Determine the [x, y] coordinate at the center of the cell enclosing the given text.  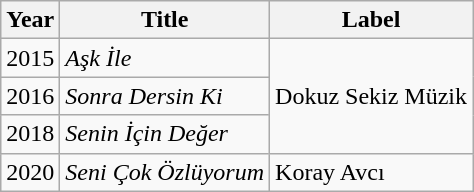
2015 [30, 58]
Seni Çok Özlüyorum [165, 172]
Senin İçin Değer [165, 134]
Aşk İle [165, 58]
Title [165, 20]
Label [372, 20]
2018 [30, 134]
Sonra Dersin Ki [165, 96]
Dokuz Sekiz Müzik [372, 96]
2020 [30, 172]
2016 [30, 96]
Year [30, 20]
Koray Avcı [372, 172]
